Search for the cell housing the specified text and yield its (x, y) center coordinate. 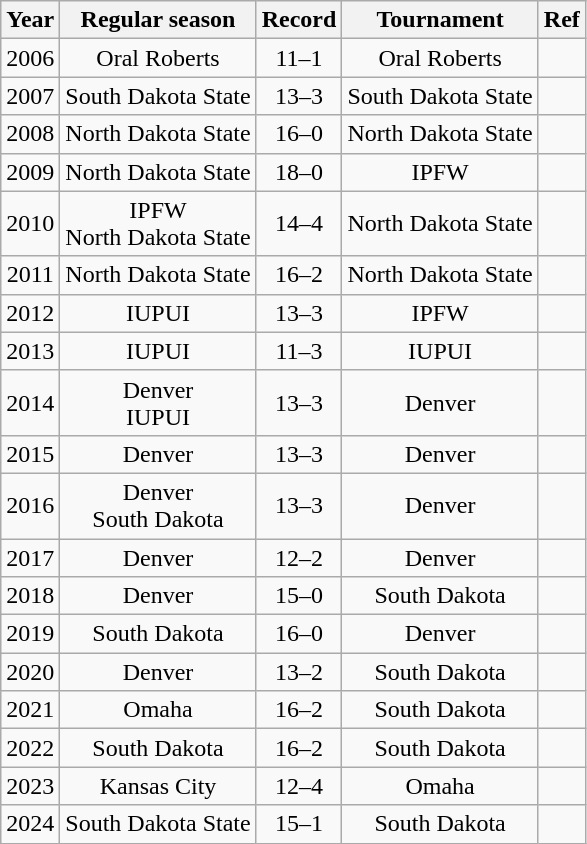
2010 (30, 224)
2023 (30, 786)
DenverIUPUI (158, 402)
2008 (30, 134)
Record (299, 20)
Regular season (158, 20)
2011 (30, 275)
2017 (30, 557)
2019 (30, 634)
2014 (30, 402)
2024 (30, 824)
Year (30, 20)
2016 (30, 506)
Kansas City (158, 786)
Ref (562, 20)
2009 (30, 172)
2012 (30, 313)
13–2 (299, 672)
2022 (30, 748)
11–3 (299, 351)
2015 (30, 454)
15–1 (299, 824)
2006 (30, 58)
IPFWNorth Dakota State (158, 224)
2021 (30, 710)
14–4 (299, 224)
18–0 (299, 172)
DenverSouth Dakota (158, 506)
15–0 (299, 596)
12–4 (299, 786)
11–1 (299, 58)
2020 (30, 672)
2018 (30, 596)
2007 (30, 96)
Tournament (440, 20)
2013 (30, 351)
12–2 (299, 557)
